Return the (X, Y) coordinate for the center point of the cell that contains the specified text.  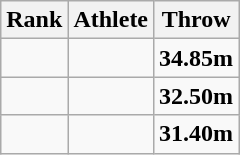
32.50m (196, 96)
Athlete (111, 20)
Rank (34, 20)
31.40m (196, 134)
34.85m (196, 58)
Throw (196, 20)
